Identify which cell holds the provided text, then report its [x, y] central coordinate. 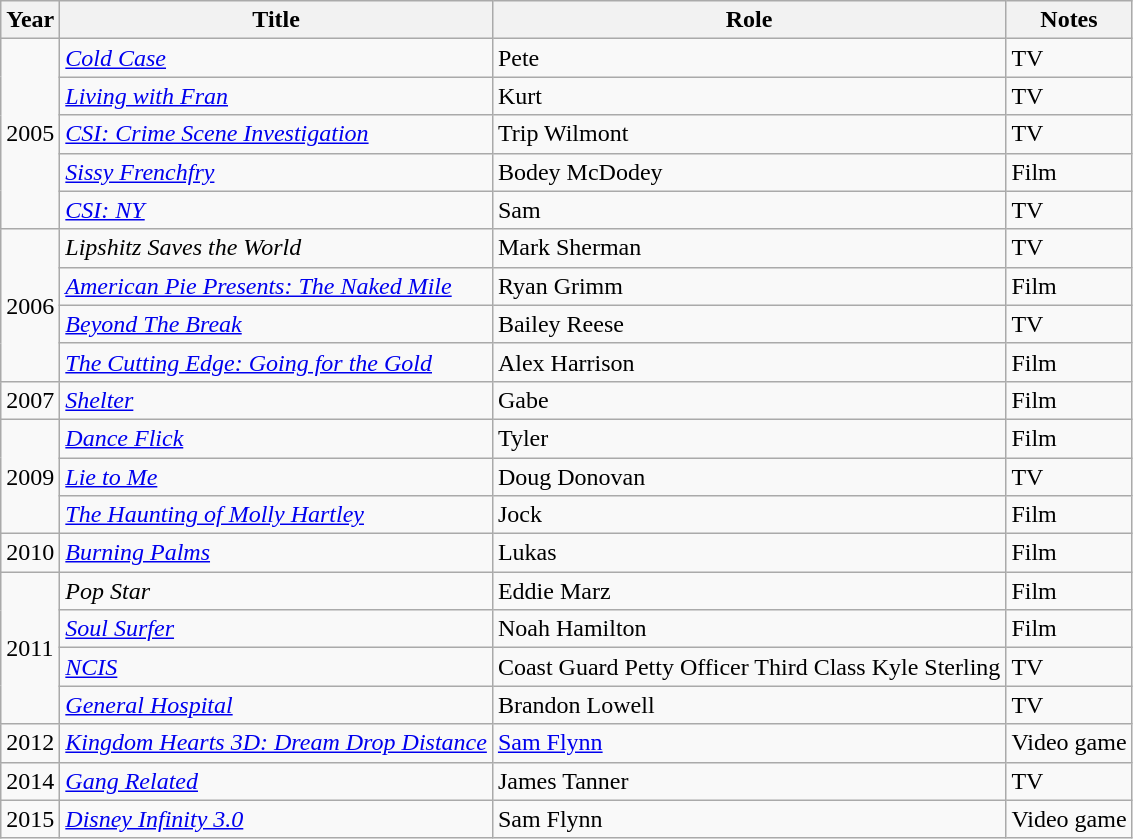
Kurt [748, 96]
2006 [30, 305]
Doug Donovan [748, 477]
Lie to Me [276, 477]
2007 [30, 400]
Burning Palms [276, 553]
Dance Flick [276, 438]
2015 [30, 819]
Coast Guard Petty Officer Third Class Kyle Sterling [748, 667]
CSI: Crime Scene Investigation [276, 134]
Sissy Frenchfry [276, 172]
Brandon Lowell [748, 705]
Disney Infinity 3.0 [276, 819]
Living with Fran [276, 96]
Lipshitz Saves the World [276, 248]
Tyler [748, 438]
Alex Harrison [748, 362]
Ryan Grimm [748, 286]
Trip Wilmont [748, 134]
CSI: NY [276, 210]
James Tanner [748, 781]
Notes [1069, 20]
NCIS [276, 667]
2014 [30, 781]
General Hospital [276, 705]
Soul Surfer [276, 629]
Mark Sherman [748, 248]
Pop Star [276, 591]
2010 [30, 553]
Noah Hamilton [748, 629]
Pete [748, 58]
Sam [748, 210]
Lukas [748, 553]
American Pie Presents: The Naked Mile [276, 286]
2012 [30, 743]
The Cutting Edge: Going for the Gold [276, 362]
2005 [30, 134]
Eddie Marz [748, 591]
2009 [30, 476]
Role [748, 20]
Jock [748, 515]
Gabe [748, 400]
Bodey McDodey [748, 172]
The Haunting of Molly Hartley [276, 515]
Cold Case [276, 58]
Year [30, 20]
Title [276, 20]
Shelter [276, 400]
Bailey Reese [748, 324]
Beyond The Break [276, 324]
Kingdom Hearts 3D: Dream Drop Distance [276, 743]
2011 [30, 648]
Gang Related [276, 781]
